Extract the (X, Y) coordinate from the center of the cell holding the provided text.  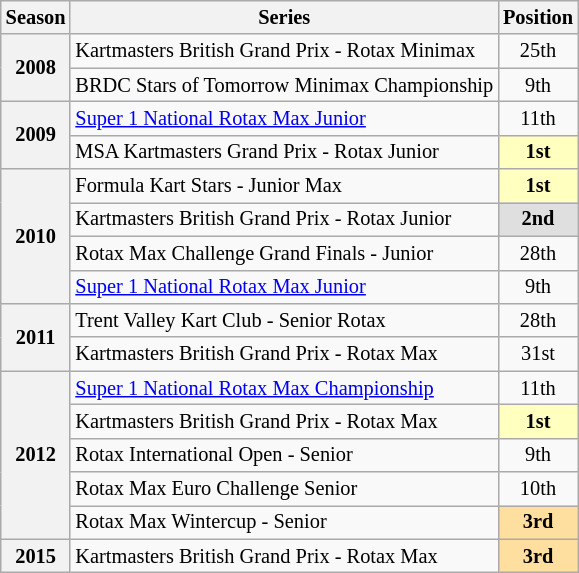
Season (36, 17)
BRDC Stars of Tomorrow Minimax Championship (284, 85)
2012 (36, 455)
Position (538, 17)
Rotax International Open - Senior (284, 455)
Trent Valley Kart Club - Senior Rotax (284, 320)
Rotax Max Wintercup - Senior (284, 522)
Kartmasters British Grand Prix - Rotax Junior (284, 219)
2009 (36, 134)
Super 1 National Rotax Max Championship (284, 388)
2015 (36, 556)
25th (538, 51)
2nd (538, 219)
2008 (36, 68)
Kartmasters British Grand Prix - Rotax Minimax (284, 51)
Series (284, 17)
Formula Kart Stars - Junior Max (284, 186)
2011 (36, 336)
10th (538, 489)
Rotax Max Challenge Grand Finals - Junior (284, 253)
Rotax Max Euro Challenge Senior (284, 489)
31st (538, 354)
MSA Kartmasters Grand Prix - Rotax Junior (284, 152)
2010 (36, 236)
